Pinpoint the cell where the given text exists, returning its [x, y] midpoint coordinate. 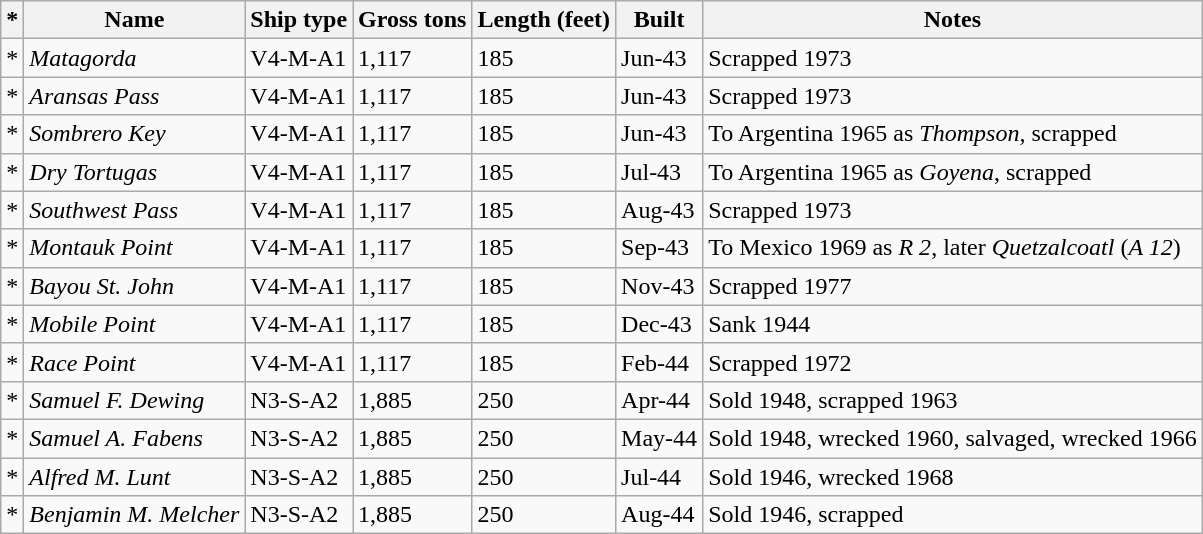
Jul-43 [660, 172]
Dec-43 [660, 324]
Notes [953, 20]
Bayou St. John [134, 286]
Sombrero Key [134, 134]
Scrapped 1977 [953, 286]
Benjamin M. Melcher [134, 515]
Race Point [134, 362]
Mobile Point [134, 324]
Apr-44 [660, 400]
Built [660, 20]
Southwest Pass [134, 210]
Montauk Point [134, 248]
May-44 [660, 438]
Aransas Pass [134, 96]
Feb-44 [660, 362]
Aug-43 [660, 210]
Dry Tortugas [134, 172]
Sep-43 [660, 248]
Gross tons [412, 20]
Nov-43 [660, 286]
Aug-44 [660, 515]
Sold 1946, scrapped [953, 515]
Name [134, 20]
Sank 1944 [953, 324]
To Argentina 1965 as Thompson, scrapped [953, 134]
Length (feet) [544, 20]
Sold 1948, wrecked 1960, salvaged, wrecked 1966 [953, 438]
Jul-44 [660, 477]
Alfred M. Lunt [134, 477]
Matagorda [134, 58]
Samuel A. Fabens [134, 438]
Sold 1946, wrecked 1968 [953, 477]
Samuel F. Dewing [134, 400]
To Mexico 1969 as R 2, later Quetzalcoatl (A 12) [953, 248]
To Argentina 1965 as Goyena, scrapped [953, 172]
Scrapped 1972 [953, 362]
Sold 1948, scrapped 1963 [953, 400]
Ship type [299, 20]
